Provide the [X, Y] coordinate of the cell's center where the given text is located.  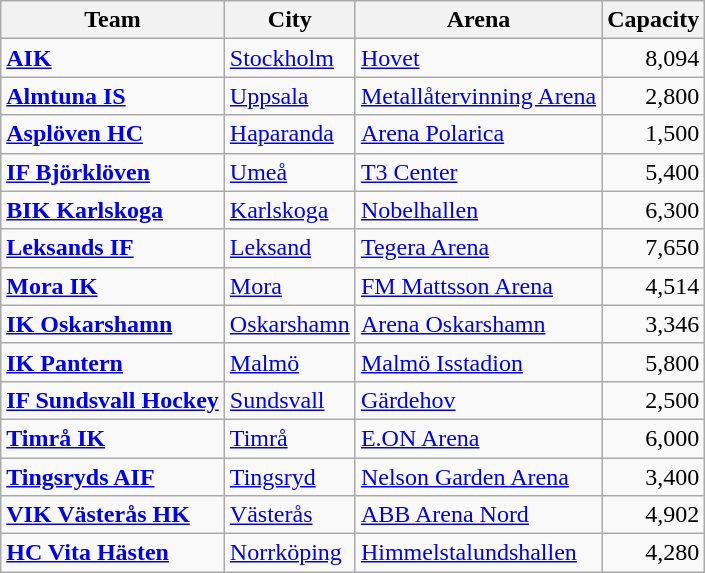
IK Oskarshamn [113, 324]
Timrå [290, 438]
Leksands IF [113, 248]
Metallåtervinning Arena [478, 96]
Nobelhallen [478, 210]
Arena Oskarshamn [478, 324]
Stockholm [290, 58]
T3 Center [478, 172]
Leksand [290, 248]
5,400 [654, 172]
Oskarshamn [290, 324]
Himmelstalundshallen [478, 553]
4,514 [654, 286]
7,650 [654, 248]
Malmö Isstadion [478, 362]
Timrå IK [113, 438]
5,800 [654, 362]
Tingsryd [290, 477]
VIK Västerås HK [113, 515]
Haparanda [290, 134]
Capacity [654, 20]
Arena Polarica [478, 134]
6,300 [654, 210]
AIK [113, 58]
Karlskoga [290, 210]
3,400 [654, 477]
FM Mattsson Arena [478, 286]
Västerås [290, 515]
4,902 [654, 515]
HC Vita Hästen [113, 553]
Tegera Arena [478, 248]
1,500 [654, 134]
BIK Karlskoga [113, 210]
Sundsvall [290, 400]
Uppsala [290, 96]
Asplöven HC [113, 134]
6,000 [654, 438]
Hovet [478, 58]
8,094 [654, 58]
3,346 [654, 324]
2,800 [654, 96]
Malmö [290, 362]
Umeå [290, 172]
Team [113, 20]
4,280 [654, 553]
Gärdehov [478, 400]
IF Sundsvall Hockey [113, 400]
Arena [478, 20]
E.ON Arena [478, 438]
Mora IK [113, 286]
2,500 [654, 400]
Almtuna IS [113, 96]
Norrköping [290, 553]
Nelson Garden Arena [478, 477]
IF Björklöven [113, 172]
ABB Arena Nord [478, 515]
Tingsryds AIF [113, 477]
City [290, 20]
Mora [290, 286]
IK Pantern [113, 362]
